Locate the cell with the specified text and output its [x, y] center coordinate. 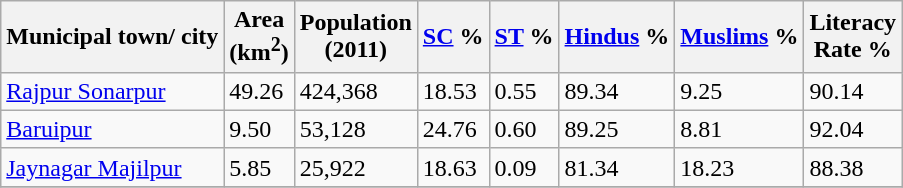
18.63 [453, 167]
0.55 [524, 91]
9.50 [259, 129]
81.34 [617, 167]
25,922 [356, 167]
5.85 [259, 167]
92.04 [853, 129]
8.81 [740, 129]
Muslims % [740, 37]
Hindus % [617, 37]
424,368 [356, 91]
Baruipur [112, 129]
24.76 [453, 129]
Literacy Rate % [853, 37]
SC % [453, 37]
49.26 [259, 91]
Jaynagar Majilpur [112, 167]
ST % [524, 37]
88.38 [853, 167]
0.09 [524, 167]
Area(km2) [259, 37]
Municipal town/ city [112, 37]
Population(2011) [356, 37]
90.14 [853, 91]
Rajpur Sonarpur [112, 91]
0.60 [524, 129]
9.25 [740, 91]
53,128 [356, 129]
89.25 [617, 129]
18.53 [453, 91]
18.23 [740, 167]
89.34 [617, 91]
